Extract the (X, Y) coordinate from the center of the cell holding the provided text.  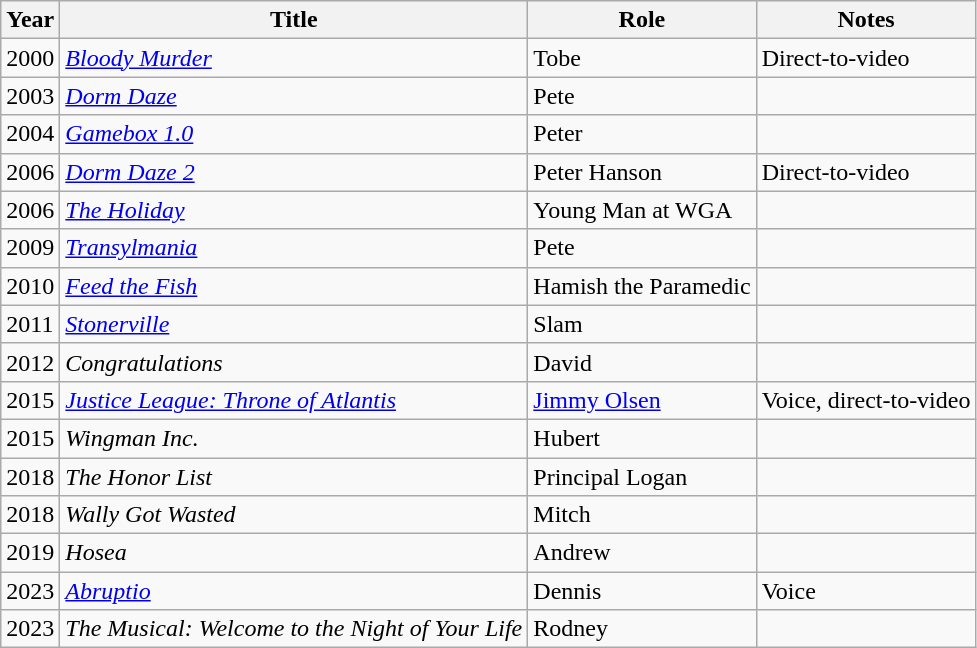
Wingman Inc. (294, 438)
Voice (866, 591)
Stonerville (294, 324)
2004 (30, 134)
2019 (30, 553)
Gamebox 1.0 (294, 134)
Role (642, 20)
Peter (642, 134)
2003 (30, 96)
The Holiday (294, 210)
Young Man at WGA (642, 210)
2011 (30, 324)
Dorm Daze 2 (294, 172)
2000 (30, 58)
Tobe (642, 58)
Hubert (642, 438)
Title (294, 20)
Dorm Daze (294, 96)
2012 (30, 362)
Feed the Fish (294, 286)
Year (30, 20)
Rodney (642, 629)
The Honor List (294, 477)
Justice League: Throne of Atlantis (294, 400)
Principal Logan (642, 477)
The Musical: Welcome to the Night of Your Life (294, 629)
Hamish the Paramedic (642, 286)
Notes (866, 20)
Bloody Murder (294, 58)
Slam (642, 324)
David (642, 362)
Hosea (294, 553)
2009 (30, 248)
Wally Got Wasted (294, 515)
Congratulations (294, 362)
Dennis (642, 591)
Transylmania (294, 248)
Peter Hanson (642, 172)
Mitch (642, 515)
2010 (30, 286)
Andrew (642, 553)
Jimmy Olsen (642, 400)
Abruptio (294, 591)
Voice, direct-to-video (866, 400)
